Scan for the cell matching the given text and deliver its (x, y) coordinate at center. 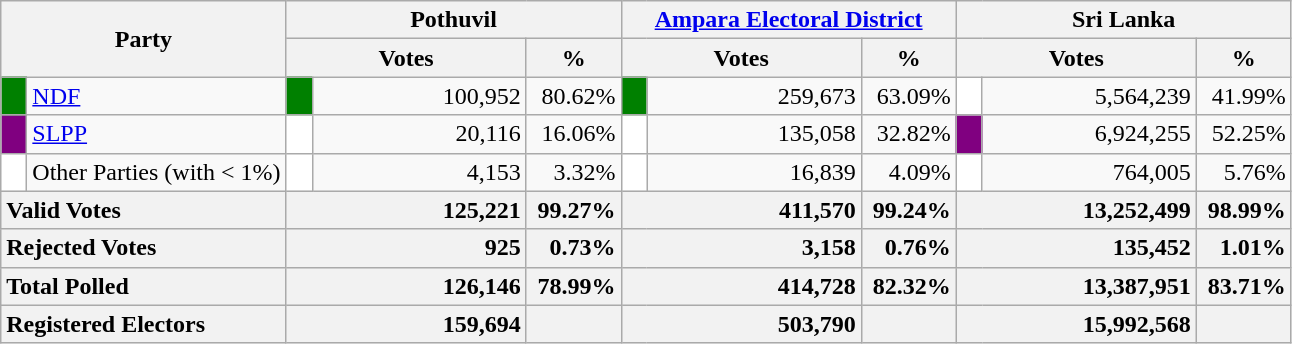
411,570 (741, 210)
Registered Electors (144, 324)
NDF (156, 96)
3,158 (741, 248)
63.09% (908, 96)
100,952 (419, 96)
98.99% (1244, 210)
Sri Lanka (1124, 20)
503,790 (741, 324)
32.82% (908, 134)
15,992,568 (1076, 324)
4,153 (419, 172)
Valid Votes (144, 210)
82.32% (908, 286)
Total Polled (144, 286)
135,058 (754, 134)
SLPP (156, 134)
125,221 (406, 210)
126,146 (406, 286)
925 (406, 248)
5.76% (1244, 172)
4.09% (908, 172)
3.32% (574, 172)
Rejected Votes (144, 248)
Party (144, 39)
99.24% (908, 210)
99.27% (574, 210)
0.73% (574, 248)
16.06% (574, 134)
52.25% (1244, 134)
259,673 (754, 96)
41.99% (1244, 96)
80.62% (574, 96)
764,005 (1089, 172)
13,387,951 (1076, 286)
Pothuvil (454, 20)
83.71% (1244, 286)
Ampara Electoral District (788, 20)
13,252,499 (1076, 210)
Other Parties (with < 1%) (156, 172)
20,116 (419, 134)
0.76% (908, 248)
159,694 (406, 324)
1.01% (1244, 248)
78.99% (574, 286)
16,839 (754, 172)
6,924,255 (1089, 134)
5,564,239 (1089, 96)
414,728 (741, 286)
135,452 (1076, 248)
